Extract the [x, y] coordinate from the center of the cell holding the provided text.  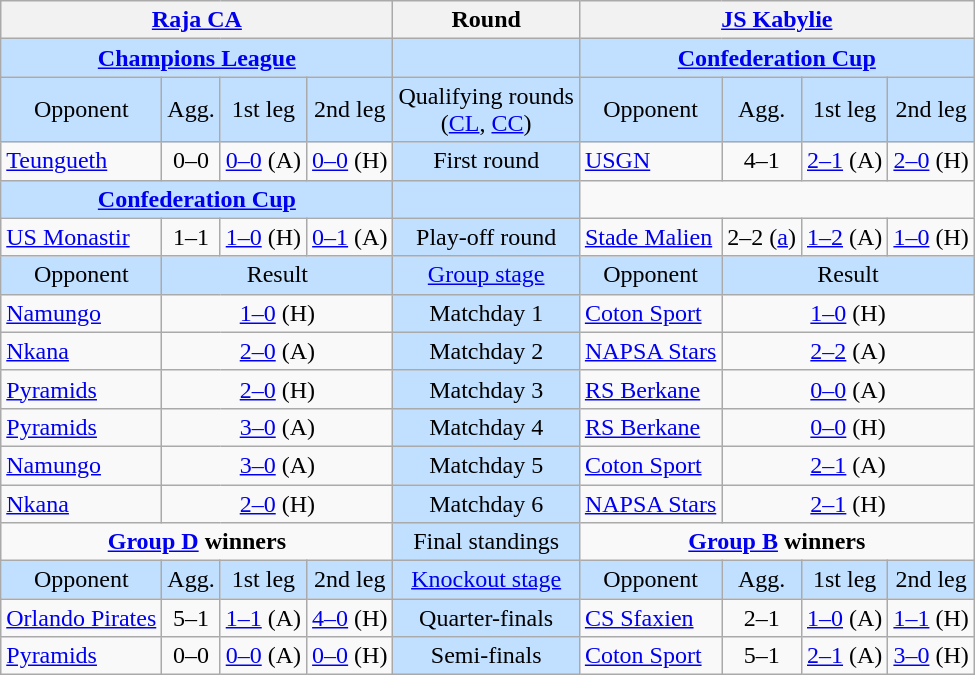
Quarter-finals [486, 618]
Matchday 3 [486, 389]
Round [486, 20]
2–2 (A) [848, 351]
1–2 (A) [844, 237]
Matchday 4 [486, 427]
Matchday 6 [486, 503]
US Monastir [82, 237]
Champions League [197, 58]
Matchday 1 [486, 313]
Matchday 5 [486, 465]
Matchday 2 [486, 351]
Knockout stage [486, 580]
Semi-finals [486, 656]
2–1 [762, 618]
1–1 [191, 237]
Play-off round [486, 237]
CS Sfaxien [650, 618]
Orlando Pirates [82, 618]
First round [486, 161]
2–2 (a) [762, 237]
Group D winners [197, 542]
3–0 (H) [931, 656]
Group B winners [776, 542]
Raja CA [197, 20]
Qualifying rounds(CL, CC) [486, 110]
Group stage [486, 275]
2–1 (H) [848, 503]
4–0 (H) [350, 618]
Final standings [486, 542]
1–1 (H) [931, 618]
1–0 (A) [844, 618]
JS Kabylie [776, 20]
0–1 (A) [350, 237]
Teungueth [82, 161]
Stade Malien [650, 237]
4–1 [762, 161]
1–1 (A) [263, 618]
USGN [650, 161]
2–0 (A) [278, 351]
